Determine the [X, Y] coordinate at the center of the cell enclosing the given text.  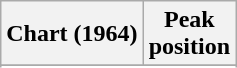
Peak position [189, 34]
Chart (1964) [72, 34]
